Pinpoint the cell where the given text exists, returning its (x, y) midpoint coordinate. 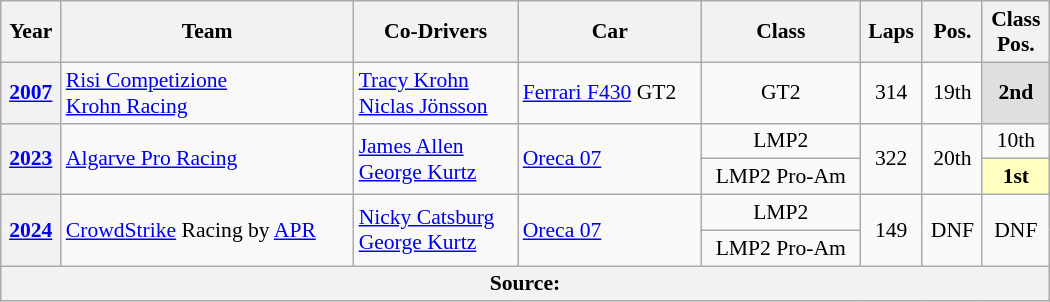
322 (892, 158)
Risi Competizione Krohn Racing (208, 92)
Co-Drivers (436, 32)
Team (208, 32)
Class (781, 32)
ClassPos. (1016, 32)
Nicky Catsburg George Kurtz (436, 230)
1st (1016, 177)
2023 (31, 158)
20th (952, 158)
CrowdStrike Racing by APR (208, 230)
James Allen George Kurtz (436, 158)
Car (610, 32)
2024 (31, 230)
Laps (892, 32)
Source: (525, 284)
314 (892, 92)
19th (952, 92)
2007 (31, 92)
Algarve Pro Racing (208, 158)
10th (1016, 141)
Ferrari F430 GT2 (610, 92)
149 (892, 230)
Year (31, 32)
Pos. (952, 32)
2nd (1016, 92)
GT2 (781, 92)
Tracy Krohn Niclas Jönsson (436, 92)
